Return the [x, y] coordinate for the center point of the cell that contains the specified text.  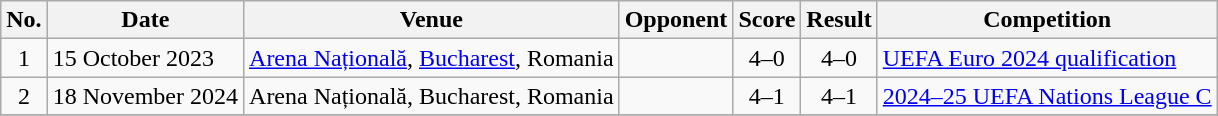
Opponent [676, 20]
Competition [1047, 20]
2024–25 UEFA Nations League C [1047, 96]
15 October 2023 [145, 58]
18 November 2024 [145, 96]
No. [24, 20]
Result [839, 20]
Date [145, 20]
1 [24, 58]
Score [767, 20]
Venue [432, 20]
2 [24, 96]
UEFA Euro 2024 qualification [1047, 58]
